Capture the cell that displays the provided text and extract its (X, Y) central coordinate. 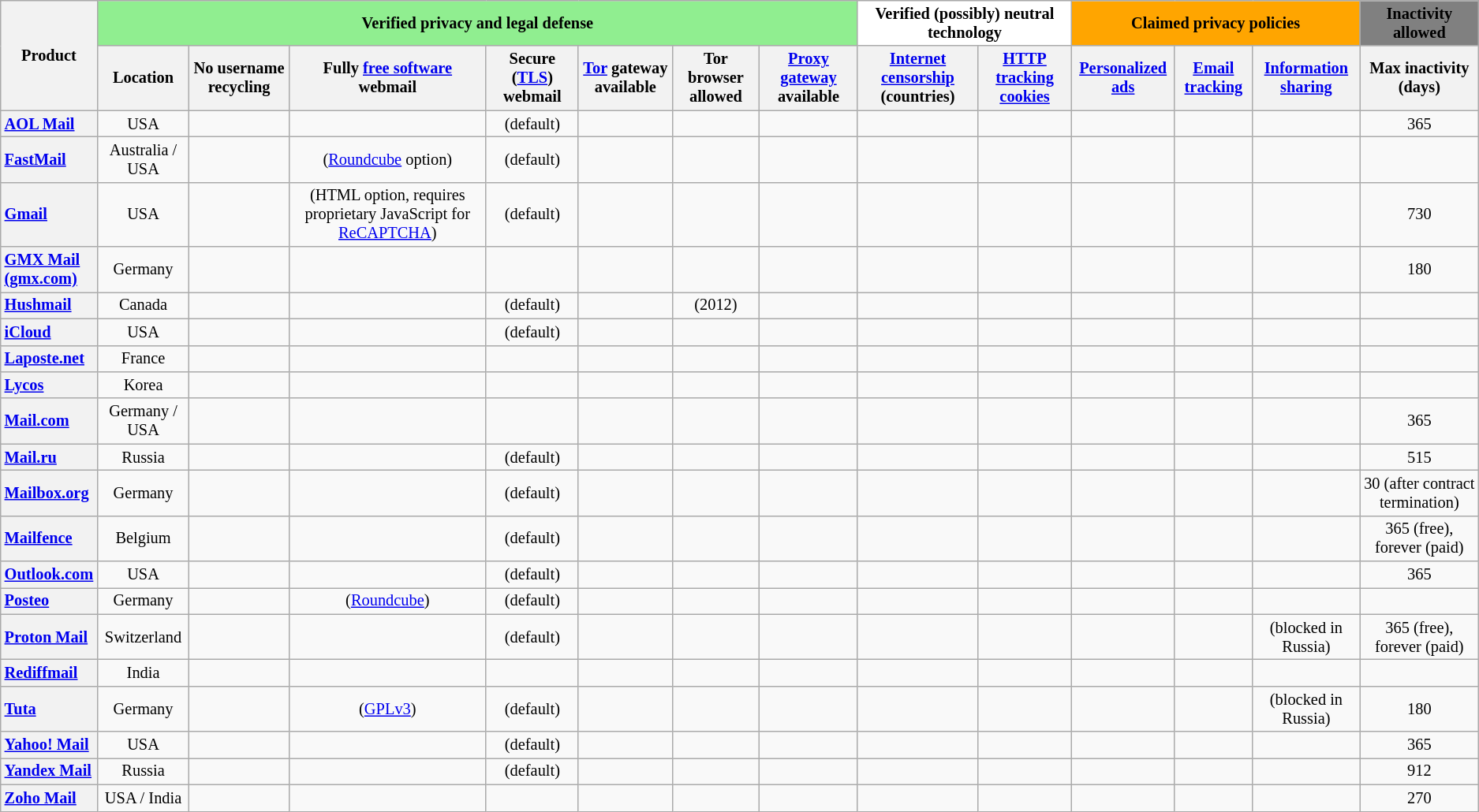
Outlook.com (49, 575)
Korea (144, 385)
Mail.ru (49, 457)
(HTML option, requires proprietary JavaScript for ReCAPTCHA) (387, 214)
Yahoo! Mail (49, 745)
GMX Mail(gmx.com) (49, 270)
Tor gateway available (625, 78)
(Roundcube) (387, 601)
Claimed privacy policies (1216, 23)
Laposte.net (49, 359)
(Roundcube option) (387, 159)
Product (49, 55)
Max inactivity (days) (1420, 78)
Rediffmail (49, 672)
Inactivity allowed (1420, 23)
Hushmail (49, 305)
Information sharing (1306, 78)
515 (1420, 457)
Tor browser allowed (715, 78)
730 (1420, 214)
30 (after contract termination) (1420, 493)
912 (1420, 771)
Canada (144, 305)
Mailfence (49, 538)
270 (1420, 798)
Proxy gateway available (809, 78)
FastMail (49, 159)
Yandex Mail (49, 771)
USA / India (144, 798)
Mail.com (49, 421)
AOL Mail (49, 124)
(GPLv3) (387, 709)
HTTP tracking cookies (1025, 78)
Internet censorship (countries) (917, 78)
Posteo (49, 601)
Belgium (144, 538)
Personalized ads (1123, 78)
Germany / USA (144, 421)
Secure (TLS) webmail (532, 78)
Lycos (49, 385)
Mailbox.org (49, 493)
No username recycling (239, 78)
Location (144, 78)
Verified privacy and legal defense (477, 23)
(2012) (715, 305)
France (144, 359)
iCloud (49, 332)
Verified (possibly) neutral technology (964, 23)
India (144, 672)
Zoho Mail (49, 798)
Email tracking (1213, 78)
Tuta (49, 709)
Gmail (49, 214)
Australia / USA (144, 159)
Proton Mail (49, 637)
Switzerland (144, 637)
Fully free software webmail (387, 78)
